Determine the (x, y) coordinate at the center of the cell enclosing the given text.  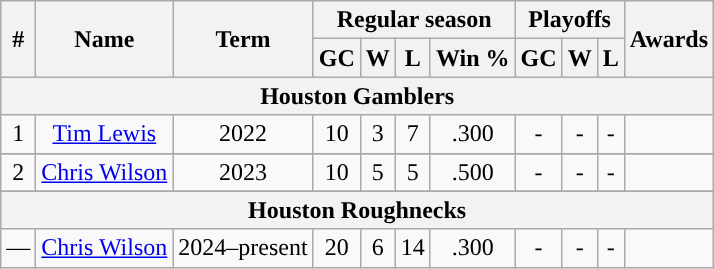
Awards (668, 39)
Playoffs (570, 20)
Regular season (414, 20)
2024–present (243, 248)
.500 (472, 172)
— (18, 248)
Name (104, 39)
Houston Gamblers (358, 96)
1 (18, 134)
Win % (472, 58)
2023 (243, 172)
6 (378, 248)
7 (412, 134)
Tim Lewis (104, 134)
3 (378, 134)
2 (18, 172)
14 (412, 248)
Term (243, 39)
# (18, 39)
Houston Roughnecks (358, 210)
2022 (243, 134)
20 (336, 248)
